Provide the (x, y) coordinate of the cell's center where the given text is located.  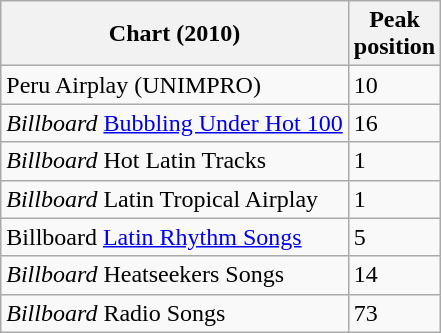
Billboard Heatseekers Songs (175, 275)
14 (394, 275)
Billboard Latin Rhythm Songs (175, 237)
16 (394, 123)
Peakposition (394, 34)
Billboard Latin Tropical Airplay (175, 199)
Chart (2010) (175, 34)
5 (394, 237)
10 (394, 85)
Billboard Hot Latin Tracks (175, 161)
Billboard Bubbling Under Hot 100 (175, 123)
Billboard Radio Songs (175, 313)
73 (394, 313)
Peru Airplay (UNIMPRO) (175, 85)
